Return [X, Y] of the center of cell containing provided text 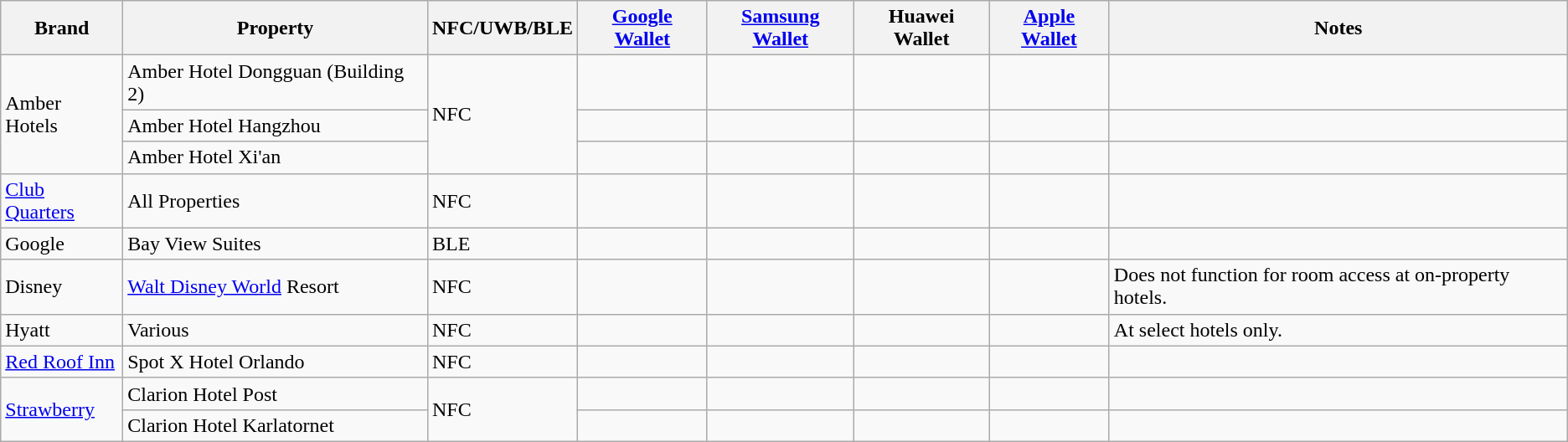
Notes [1338, 28]
Clarion Hotel Post [276, 393]
Huawei Wallet [921, 28]
All Properties [276, 201]
Various [276, 330]
BLE [503, 244]
Hyatt [62, 330]
Amber Hotel Dongguan (Building 2) [276, 82]
Amber Hotel Hangzhou [276, 126]
At select hotels only. [1338, 330]
Walt Disney World Resort [276, 286]
Clarion Hotel Karlatornet [276, 425]
Spot X Hotel Orlando [276, 362]
Amber Hotels [62, 114]
Club Quarters [62, 201]
Amber Hotel Xi'an [276, 157]
Google Wallet [642, 28]
Apple Wallet [1050, 28]
Disney [62, 286]
Red Roof Inn [62, 362]
Bay View Suites [276, 244]
Google [62, 244]
Does not function for room access at on-property hotels. [1338, 286]
Strawberry [62, 409]
NFC/UWB/BLE [503, 28]
Property [276, 28]
Samsung Wallet [781, 28]
Brand [62, 28]
